Find where the given text appears and provide that cell's center as (X, Y) coordinate. 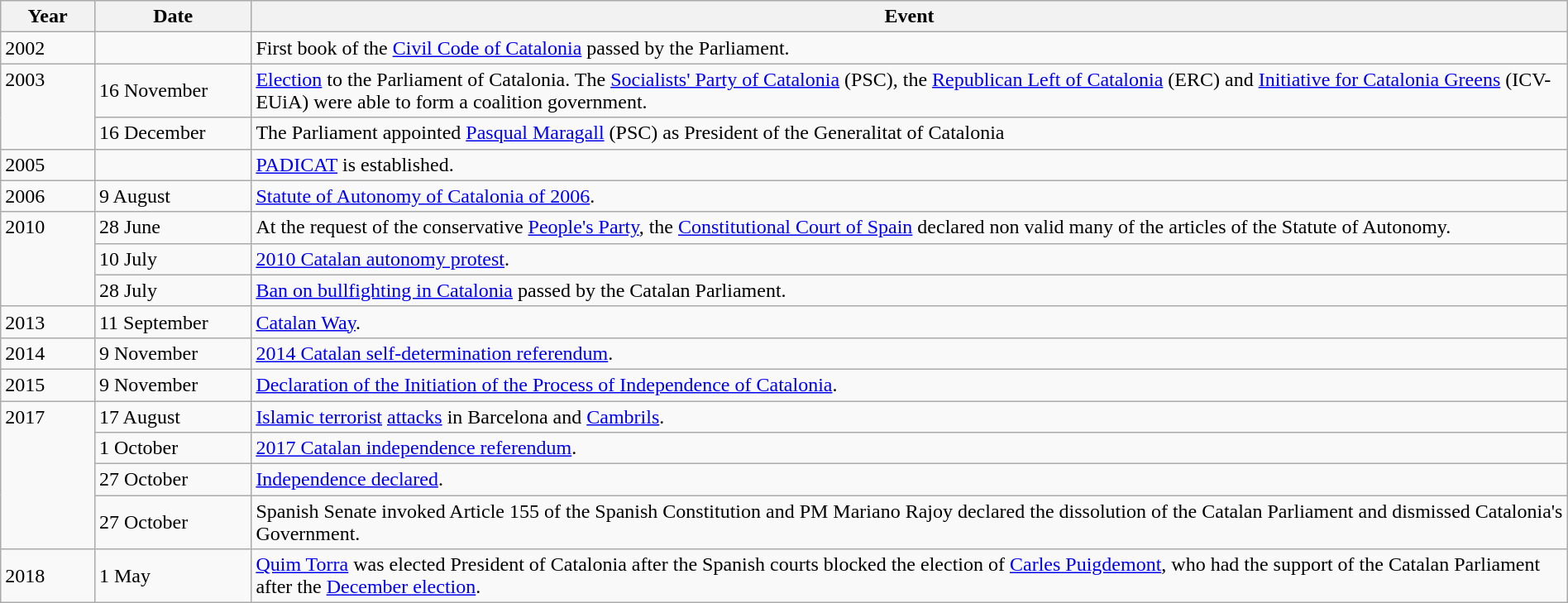
2018 (48, 576)
Ban on bullfighting in Catalonia passed by the Catalan Parliament. (910, 290)
17 August (172, 416)
PADICAT is established. (910, 165)
The Parliament appointed Pasqual Maragall (PSC) as President of the Generalitat of Catalonia (910, 133)
Statute of Autonomy of Catalonia of 2006. (910, 196)
2002 (48, 48)
1 May (172, 576)
2014 Catalan self-determination referendum. (910, 353)
2003 (48, 106)
Event (910, 17)
Catalan Way. (910, 322)
9 August (172, 196)
1 October (172, 448)
2014 (48, 353)
10 July (172, 259)
2006 (48, 196)
2010 Catalan autonomy protest. (910, 259)
Year (48, 17)
16 December (172, 133)
28 June (172, 227)
2017 Catalan independence referendum. (910, 448)
Date (172, 17)
11 September (172, 322)
Islamic terrorist attacks in Barcelona and Cambrils. (910, 416)
2015 (48, 385)
2005 (48, 165)
2010 (48, 259)
2017 (48, 475)
28 July (172, 290)
Independence declared. (910, 480)
First book of the Civil Code of Catalonia passed by the Parliament. (910, 48)
Declaration of the Initiation of the Process of Independence of Catalonia. (910, 385)
16 November (172, 91)
2013 (48, 322)
